Scan for the cell matching the given text and deliver its (X, Y) coordinate at center. 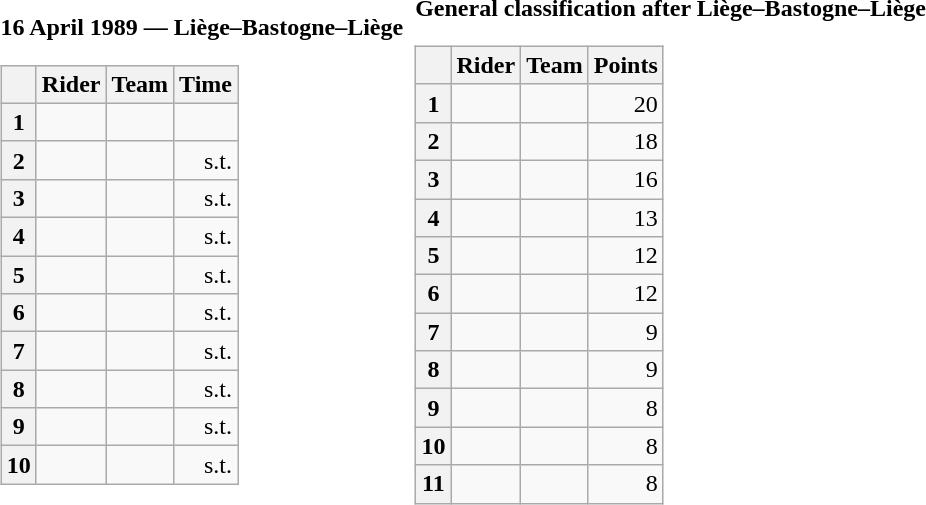
13 (626, 217)
11 (434, 484)
16 (626, 179)
Time (206, 84)
20 (626, 103)
Points (626, 65)
18 (626, 141)
